Detect which cell encompasses the target text, then output its (X, Y) center coordinate. 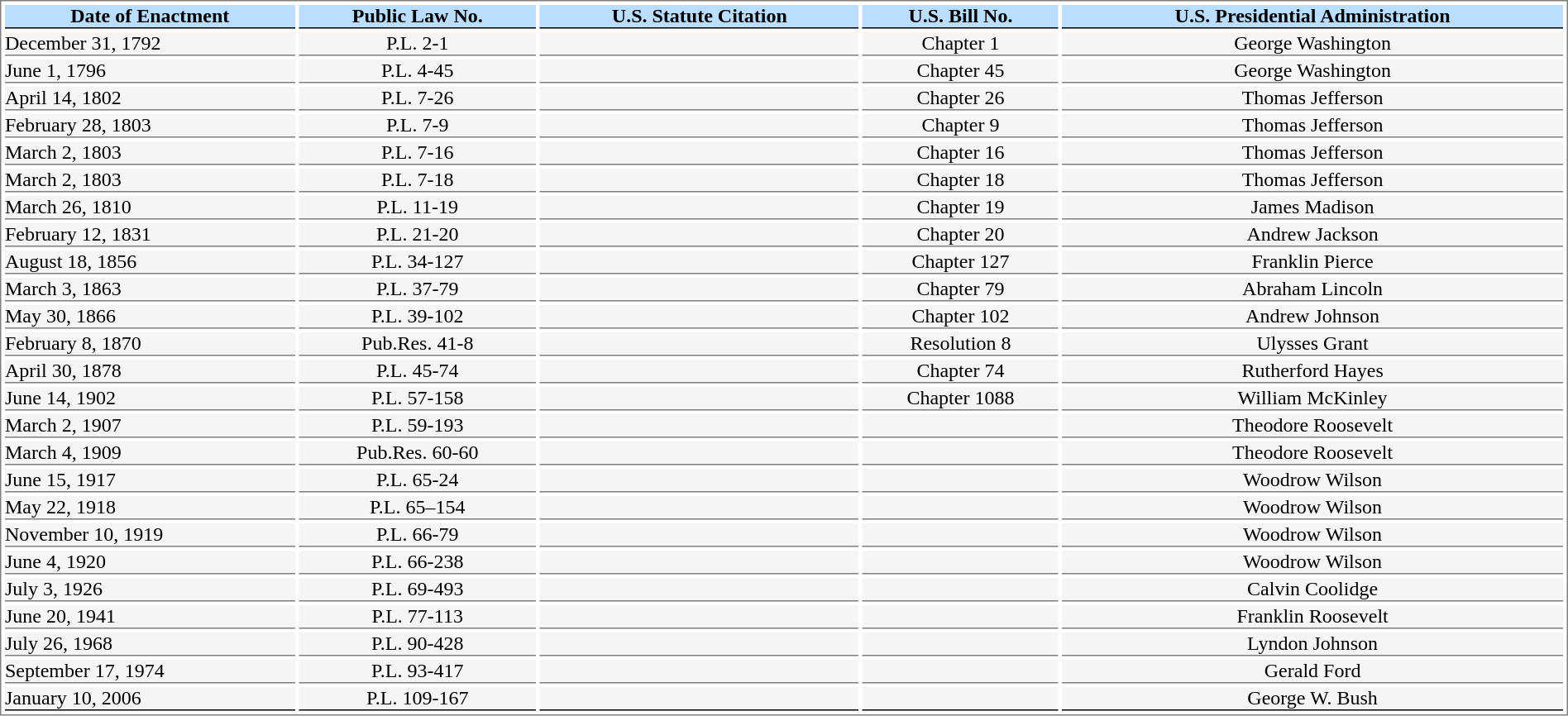
Chapter 102 (960, 317)
Ulysses Grant (1312, 344)
June 20, 1941 (150, 617)
August 18, 1856 (150, 262)
Calvin Coolidge (1312, 590)
Public Law No. (417, 17)
P.L. 34-127 (417, 262)
P.L. 21-20 (417, 235)
February 8, 1870 (150, 344)
P.L. 90-428 (417, 644)
Andrew Johnson (1312, 317)
P.L. 2-1 (417, 44)
P.L. 7-26 (417, 98)
Abraham Lincoln (1312, 289)
P.L. 65–154 (417, 508)
P.L. 37-79 (417, 289)
July 26, 1968 (150, 644)
P.L. 77-113 (417, 617)
June 14, 1902 (150, 399)
Franklin Roosevelt (1312, 617)
William McKinley (1312, 399)
September 17, 1974 (150, 671)
Chapter 9 (960, 126)
Gerald Ford (1312, 671)
P.L. 66-238 (417, 562)
June 1, 1796 (150, 71)
Chapter 20 (960, 235)
George W. Bush (1312, 699)
February 12, 1831 (150, 235)
P.L. 11-19 (417, 208)
P.L. 69-493 (417, 590)
April 14, 1802 (150, 98)
P.L. 7-18 (417, 180)
June 4, 1920 (150, 562)
P.L. 66-79 (417, 535)
March 4, 1909 (150, 453)
P.L. 93-417 (417, 671)
March 3, 1863 (150, 289)
Pub.Res. 60-60 (417, 453)
P.L. 39-102 (417, 317)
U.S. Bill No. (960, 17)
Chapter 16 (960, 153)
U.S. Presidential Administration (1312, 17)
March 2, 1907 (150, 426)
January 10, 2006 (150, 699)
July 3, 1926 (150, 590)
Andrew Jackson (1312, 235)
June 15, 1917 (150, 480)
Chapter 127 (960, 262)
Date of Enactment (150, 17)
Rutherford Hayes (1312, 371)
Chapter 26 (960, 98)
P.L. 109-167 (417, 699)
P.L. 4-45 (417, 71)
May 30, 1866 (150, 317)
April 30, 1878 (150, 371)
November 10, 1919 (150, 535)
February 28, 1803 (150, 126)
P.L. 45-74 (417, 371)
P.L. 57-158 (417, 399)
Chapter 79 (960, 289)
Chapter 19 (960, 208)
March 26, 1810 (150, 208)
P.L. 7-16 (417, 153)
Chapter 18 (960, 180)
Chapter 1088 (960, 399)
P.L. 65-24 (417, 480)
Chapter 74 (960, 371)
P.L. 59-193 (417, 426)
Pub.Res. 41-8 (417, 344)
U.S. Statute Citation (700, 17)
Resolution 8 (960, 344)
P.L. 7-9 (417, 126)
Chapter 45 (960, 71)
Franklin Pierce (1312, 262)
May 22, 1918 (150, 508)
December 31, 1792 (150, 44)
James Madison (1312, 208)
Chapter 1 (960, 44)
Lyndon Johnson (1312, 644)
